Extract the (x, y) coordinate from the center of the cell holding the provided text.  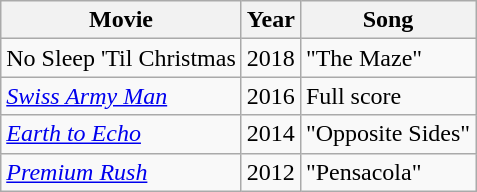
2018 (270, 58)
2016 (270, 96)
Swiss Army Man (122, 96)
"Pensacola" (388, 172)
Premium Rush (122, 172)
Year (270, 20)
Song (388, 20)
2014 (270, 134)
"Opposite Sides" (388, 134)
Earth to Echo (122, 134)
Full score (388, 96)
Movie (122, 20)
No Sleep 'Til Christmas (122, 58)
"The Maze" (388, 58)
2012 (270, 172)
